Detect which cell encompasses the target text, then output its [X, Y] center coordinate. 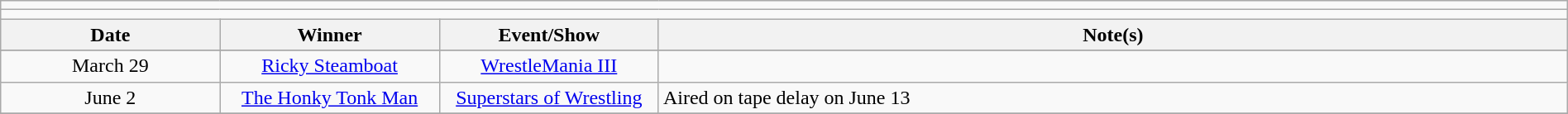
Aired on tape delay on June 13 [1113, 97]
WrestleMania III [549, 66]
June 2 [111, 97]
Date [111, 35]
March 29 [111, 66]
Note(s) [1113, 35]
The Honky Tonk Man [329, 97]
Superstars of Wrestling [549, 97]
Event/Show [549, 35]
Winner [329, 35]
Ricky Steamboat [329, 66]
